Pinpoint the cell where the given text exists, returning its [X, Y] midpoint coordinate. 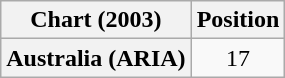
Chart (2003) [96, 20]
Australia (ARIA) [96, 58]
Position [238, 20]
17 [238, 58]
